Provide the [x, y] coordinate of the cell's center where the given text is located.  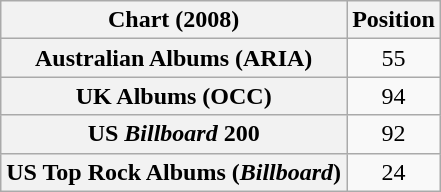
Chart (2008) [174, 20]
Position [394, 20]
US Top Rock Albums (Billboard) [174, 172]
Australian Albums (ARIA) [174, 58]
94 [394, 96]
US Billboard 200 [174, 134]
92 [394, 134]
24 [394, 172]
UK Albums (OCC) [174, 96]
55 [394, 58]
